Find where the given text appears and provide that cell's center as (x, y) coordinate. 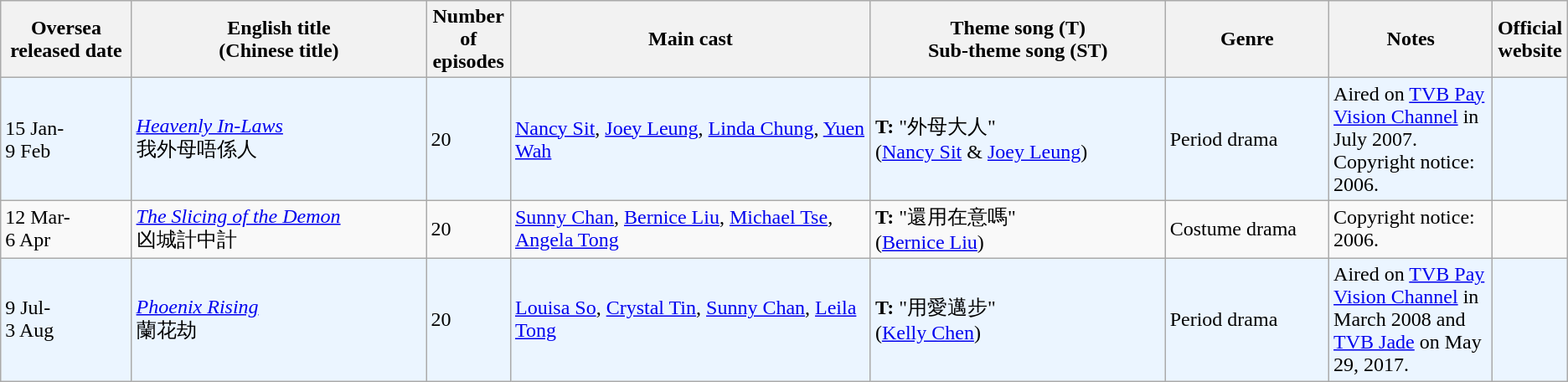
T: "用愛邁步" (Kelly Chen) (1018, 319)
Louisa So, Crystal Tin, Sunny Chan, Leila Tong (690, 319)
Number of episodes (469, 39)
Theme song (T) Sub-theme song (ST) (1018, 39)
Nancy Sit, Joey Leung, Linda Chung, Yuen Wah (690, 139)
12 Mar- 6 Apr (66, 230)
The Slicing of the Demon 凶城計中計 (279, 230)
Main cast (690, 39)
Official website (1529, 39)
English title (Chinese title) (279, 39)
T: "外母大人" (Nancy Sit & Joey Leung) (1018, 139)
Phoenix Rising 蘭花劫 (279, 319)
Oversea released date (66, 39)
Sunny Chan, Bernice Liu, Michael Tse, Angela Tong (690, 230)
Aired on TVB Pay Vision Channel in March 2008 and TVB Jade on May 29, 2017. (1411, 319)
T: "還用在意嗎" (Bernice Liu) (1018, 230)
Aired on TVB Pay Vision Channel in July 2007. Copyright notice: 2006. (1411, 139)
Genre (1246, 39)
Costume drama (1246, 230)
Heavenly In-Laws 我外母唔係人 (279, 139)
15 Jan- 9 Feb (66, 139)
9 Jul- 3 Aug (66, 319)
Notes (1411, 39)
Copyright notice: 2006. (1411, 230)
